Pinpoint the cell where the given text exists, returning its (x, y) midpoint coordinate. 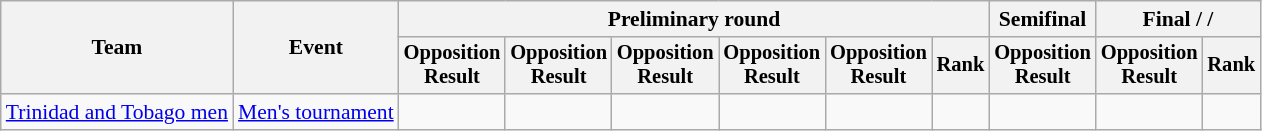
Men's tournament (316, 112)
Semifinal (1042, 19)
Preliminary round (694, 19)
Trinidad and Tobago men (117, 112)
Team (117, 48)
Final / / (1178, 19)
Event (316, 48)
